Locate the cell with the specified text and output its [x, y] center coordinate. 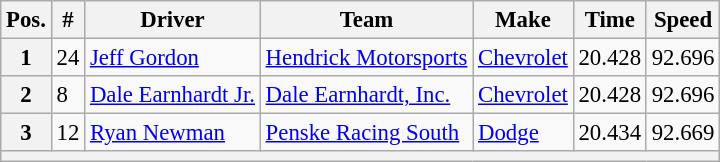
Dodge [523, 133]
Pos. [26, 20]
Jeff Gordon [173, 58]
12 [68, 133]
Speed [682, 20]
2 [26, 95]
Ryan Newman [173, 133]
Time [610, 20]
Driver [173, 20]
Make [523, 20]
8 [68, 95]
Team [366, 20]
Hendrick Motorsports [366, 58]
20.434 [610, 133]
92.669 [682, 133]
3 [26, 133]
Dale Earnhardt Jr. [173, 95]
# [68, 20]
24 [68, 58]
Penske Racing South [366, 133]
Dale Earnhardt, Inc. [366, 95]
1 [26, 58]
